Find where the given text appears and provide that cell's center as (x, y) coordinate. 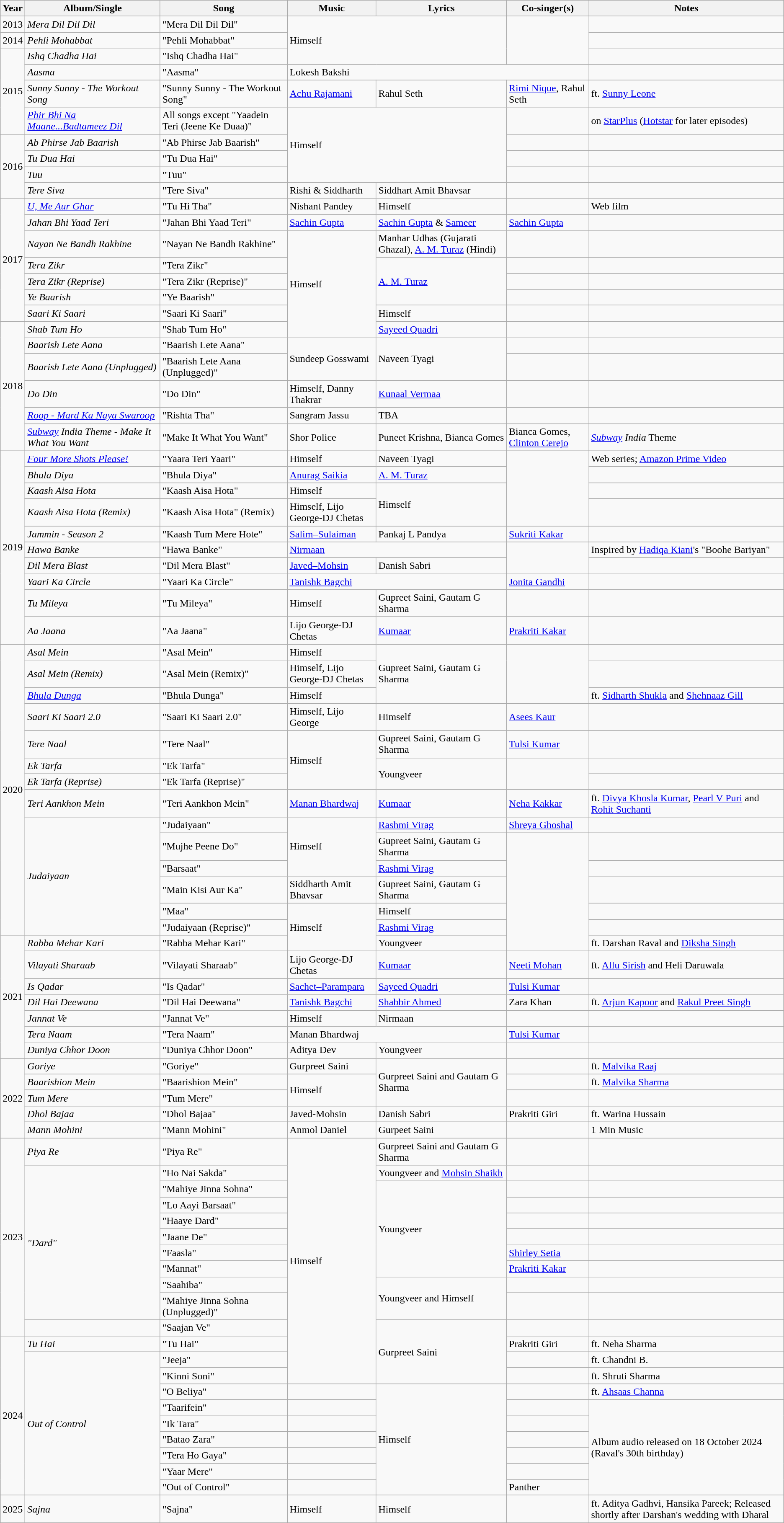
Sundeep Gosswami (332, 359)
Baarish Lete Aana (Unplugged) (93, 367)
Nayan Ne Bandh Rakhine (93, 244)
"Teri Aankhon Mein" (224, 803)
"Shab Tum Ho" (224, 329)
"Vilayati Sharaab" (224, 965)
"Lo Aayi Barsaat" (224, 1205)
Rimi Nique, Rahul Seth (548, 94)
Rishi & Siddharth (332, 190)
Jahan Bhi Yaad Teri (93, 222)
2019 (13, 547)
Dil Hai Deewana (93, 1002)
"Taarifein" (224, 1407)
"Dhol Bajaa" (224, 1114)
ft. Ahsaas Channa (686, 1391)
Dhol Bajaa (93, 1114)
Shab Tum Ho (93, 329)
"Yaar Mere" (224, 1471)
ft. Aditya Gadhvi, Hansika Pareek; Released shortly after Darshan's wedding with Dharal (686, 1509)
Bhula Diya (93, 475)
Aa Jaana (93, 631)
TBA (441, 416)
"Hawa Banke" (224, 550)
Tuu (93, 174)
"Baarish Lete Aana (Unplugged)" (224, 367)
Ishq Chadha Hai (93, 56)
Ek Tarfa (Reprise) (93, 782)
"Mann Mohini" (224, 1130)
Is Qadar (93, 986)
Hawa Banke (93, 550)
Kunaal Vermaa (441, 394)
"Ye Baarish" (224, 297)
All songs except "Yaadein Teri (Jeene Ke Duaa)" (224, 121)
"Ho Nai Sakda" (224, 1173)
Mera Dil Dil Dil (93, 24)
2017 (13, 260)
Himself, Lijo George (332, 717)
Panther (548, 1487)
"Duniya Chhor Doon" (224, 1050)
"Aasma" (224, 72)
"Mahiye Jinna Sohna" (224, 1189)
Saari Ki Saari (93, 313)
Jammin - Season 2 (93, 534)
"Saahiba" (224, 1285)
Pehli Mohabbat (93, 40)
"Baarishion Mein" (224, 1082)
Asal Mein (93, 652)
"Sajna" (224, 1509)
"Tere Siva" (224, 190)
"Out of Control" (224, 1487)
"Maa" (224, 911)
Neeti Mohan (548, 965)
Lyrics (441, 8)
"Haaye Dard" (224, 1221)
"Rabba Mehar Kari" (224, 943)
Co-singer(s) (548, 8)
Manhar Udhas (Gujarati Ghazal), A. M. Turaz (Hindi) (441, 244)
"Bhula Diya" (224, 475)
"Tum Mere" (224, 1098)
Puneet Krishna, Bianca Gomes (441, 437)
Tera Zikr (93, 266)
2013 (13, 24)
Shirley Setia (548, 1253)
Goriye (93, 1066)
"Tera Zikr" (224, 266)
Youngveer and Himself (441, 1298)
Piya Re (93, 1151)
"Saajan Ve" (224, 1328)
Jannat Ve (93, 1018)
Sachin Gupta & Sameer (441, 222)
Roop - Mard Ka Naya Swaroop (93, 416)
Ek Tarfa (93, 766)
"Batao Zara" (224, 1440)
Siddhart Amit Bhavsar (441, 190)
Siddharth Amit Bhavsar (332, 890)
"Make It What You Want" (224, 437)
"Yaari Ka Circle" (224, 582)
"Mera Dil Dil Dil" (224, 24)
Judaiyaan (93, 876)
ft. Warina Hussain (686, 1114)
2022 (13, 1098)
Do Din (93, 394)
Sangram Jassu (332, 416)
"Nayan Ne Bandh Rakhine" (224, 244)
"Jeeja" (224, 1360)
Saari Ki Saari 2.0 (93, 717)
ft. Sidharth Shukla and Shehnaaz Gill (686, 695)
"Tu Dua Hai" (224, 158)
Lokesh Bakshi (438, 72)
"Do Din" (224, 394)
"Rishta Tha" (224, 416)
Sajna (93, 1509)
Salim–Sulaiman (332, 534)
Asal Mein (Remix) (93, 674)
"Tera Naam" (224, 1034)
"Asal Mein (Remix)" (224, 674)
Four More Shots Please! (93, 459)
"Ek Tarfa" (224, 766)
Youngveer and Mohsin Shaikh (441, 1173)
"O Beliya" (224, 1391)
Shor Police (332, 437)
Gurpeet Saini (441, 1130)
Rabba Mehar Kari (93, 943)
ft. Shruti Sharma (686, 1376)
Zara Khan (548, 1002)
"Tere Naal" (224, 744)
ft. Sunny Leone (686, 94)
"Goriye" (224, 1066)
2023 (13, 1236)
"Ishq Chadha Hai" (224, 56)
"Saari Ki Saari" (224, 313)
Anurag Saikia (332, 475)
"Jahan Bhi Yaad Teri" (224, 222)
2015 (13, 91)
Album/Single (93, 8)
"Saari Ki Saari 2.0" (224, 717)
"Baarish Lete Aana" (224, 345)
Song (224, 8)
2020 (13, 790)
"Kaash Aisa Hota" (Remix) (224, 512)
2025 (13, 1509)
"Ek Tarfa (Reprise)" (224, 782)
Ab Phirse Jab Baarish (93, 142)
on StarPlus (Hotstar for later episodes) (686, 121)
"Barsaat" (224, 868)
1 Min Music (686, 1130)
"Tu Mileya" (224, 603)
Teri Aankhon Mein (93, 803)
Neha Kakkar (548, 803)
"Tu Hi Tha" (224, 206)
Tu Dua Hai (93, 158)
Kaash Aisa Hota (93, 490)
"Aa Jaana" (224, 631)
Kaash Aisa Hota (Remix) (93, 512)
"Ik Tara" (224, 1424)
Duniya Chhor Doon (93, 1050)
Tera Naam (93, 1034)
Shabbir Ahmed (441, 1002)
Rahul Seth (441, 94)
Music (332, 8)
2024 (13, 1416)
Anmol Daniel (332, 1130)
Year (13, 8)
Subway India Theme (686, 437)
Bianca Gomes, Clinton Cerejo (548, 437)
Yaari Ka Circle (93, 582)
U, Me Aur Ghar (93, 206)
Baarish Lete Aana (93, 345)
Sunny Sunny - The Workout Song (93, 94)
"Dil Mera Blast" (224, 566)
Baarishion Mein (93, 1082)
"Kinni Soni" (224, 1376)
"Is Qadar" (224, 986)
Asees Kaur (548, 717)
2018 (13, 386)
Jonita Gandhi (548, 582)
"Judaiyaan (Reprise)" (224, 927)
Tere Siva (93, 190)
2016 (13, 166)
"Faasla" (224, 1253)
"Jaane De" (224, 1237)
"Jannat Ve" (224, 1018)
Web series; Amazon Prime Video (686, 459)
Notes (686, 8)
"Tuu" (224, 174)
"Asal Mein" (224, 652)
"Judaiyaan" (224, 825)
"Pehli Mohabbat" (224, 40)
Achu Rajamani (332, 94)
Javed–Mohsin (332, 566)
Shreya Ghoshal (548, 825)
ft. Divya Khosla Kumar, Pearl V Puri and Rohit Suchanti (686, 803)
Web film (686, 206)
Vilayati Sharaab (93, 965)
"Kaash Aisa Hota" (224, 490)
Mann Mohini (93, 1130)
Album audio released on 18 October 2024 (Raval's 30th birthday) (686, 1447)
Tere Naal (93, 744)
"Tu Hai" (224, 1344)
"Dil Hai Deewana" (224, 1002)
Pankaj L Pandya (441, 534)
Javed-Mohsin (332, 1114)
"Bhula Dunga" (224, 695)
Subway India Theme - Make It What You Want (93, 437)
Bhula Dunga (93, 695)
Ye Baarish (93, 297)
Tu Mileya (93, 603)
"Tera Ho Gaya" (224, 1456)
ft. Neha Sharma (686, 1344)
"Main Kisi Aur Ka" (224, 890)
Himself, Danny Thakrar (332, 394)
Tum Mere (93, 1098)
"Mujhe Peene Do" (224, 846)
"Mannat" (224, 1269)
Tera Zikr (Reprise) (93, 281)
"Piya Re" (224, 1151)
Sukriti Kakar (548, 534)
"Mahiye Jinna Sohna (Unplugged)" (224, 1306)
Out of Control (93, 1423)
ft. Darshan Raval and Diksha Singh (686, 943)
"Kaash Tum Mere Hote" (224, 534)
Dil Mera Blast (93, 566)
ft. Arjun Kapoor and Rakul Preet Singh (686, 1002)
2014 (13, 40)
Sachet–Parampara (332, 986)
ft. Malvika Sharma (686, 1082)
"Tera Zikr (Reprise)" (224, 281)
ft. Allu Sirish and Heli Daruwala (686, 965)
"Ab Phirse Jab Baarish" (224, 142)
"Dard" (93, 1243)
Aasma (93, 72)
Aditya Dev (332, 1050)
ft. Chandni B. (686, 1360)
ft. Malvika Raaj (686, 1066)
Phir Bhi Na Maane...Badtameez Dil (93, 121)
Inspired by Hadiqa Kiani's "Boohe Bariyan" (686, 550)
"Yaara Teri Yaari" (224, 459)
"Sunny Sunny - The Workout Song" (224, 94)
Tu Hai (93, 1344)
2021 (13, 997)
Nishant Pandey (332, 206)
